Search for the cell housing the specified text and yield its [X, Y] center coordinate. 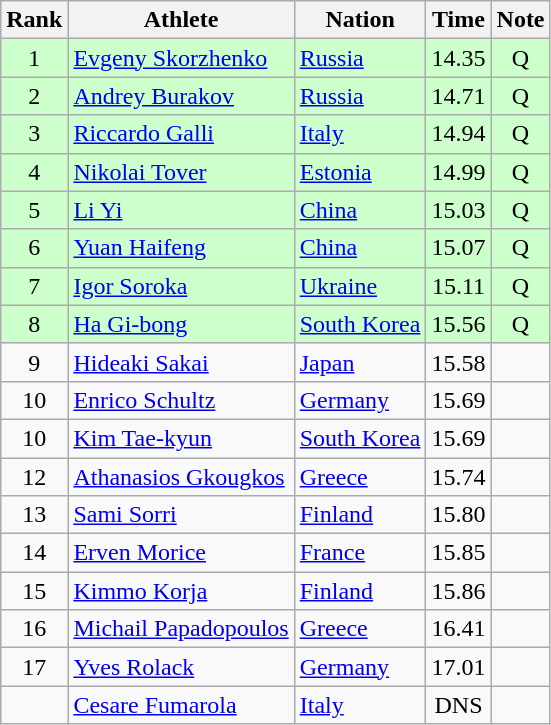
15.80 [458, 515]
15.86 [458, 591]
15.56 [458, 324]
Yves Rolack [181, 667]
15.85 [458, 553]
14.35 [458, 58]
Andrey Burakov [181, 96]
Ukraine [360, 286]
15.07 [458, 248]
15 [34, 591]
Riccardo Galli [181, 134]
Estonia [360, 172]
Enrico Schultz [181, 400]
Athanasios Gkougkos [181, 477]
Kimmo Korja [181, 591]
Erven Morice [181, 553]
Evgeny Skorzhenko [181, 58]
Cesare Fumarola [181, 705]
Yuan Haifeng [181, 248]
14 [34, 553]
2 [34, 96]
16.41 [458, 629]
Igor Soroka [181, 286]
Time [458, 20]
Rank [34, 20]
6 [34, 248]
4 [34, 172]
Note [520, 20]
14.71 [458, 96]
Michail Papadopoulos [181, 629]
DNS [458, 705]
Athlete [181, 20]
14.99 [458, 172]
15.74 [458, 477]
Ha Gi-bong [181, 324]
9 [34, 362]
7 [34, 286]
17.01 [458, 667]
3 [34, 134]
Li Yi [181, 210]
Nikolai Tover [181, 172]
1 [34, 58]
Kim Tae-kyun [181, 438]
15.03 [458, 210]
Japan [360, 362]
13 [34, 515]
14.94 [458, 134]
15.11 [458, 286]
15.58 [458, 362]
17 [34, 667]
Hideaki Sakai [181, 362]
Sami Sorri [181, 515]
12 [34, 477]
5 [34, 210]
8 [34, 324]
Nation [360, 20]
France [360, 553]
16 [34, 629]
